Find where the given text appears and provide that cell's center as (X, Y) coordinate. 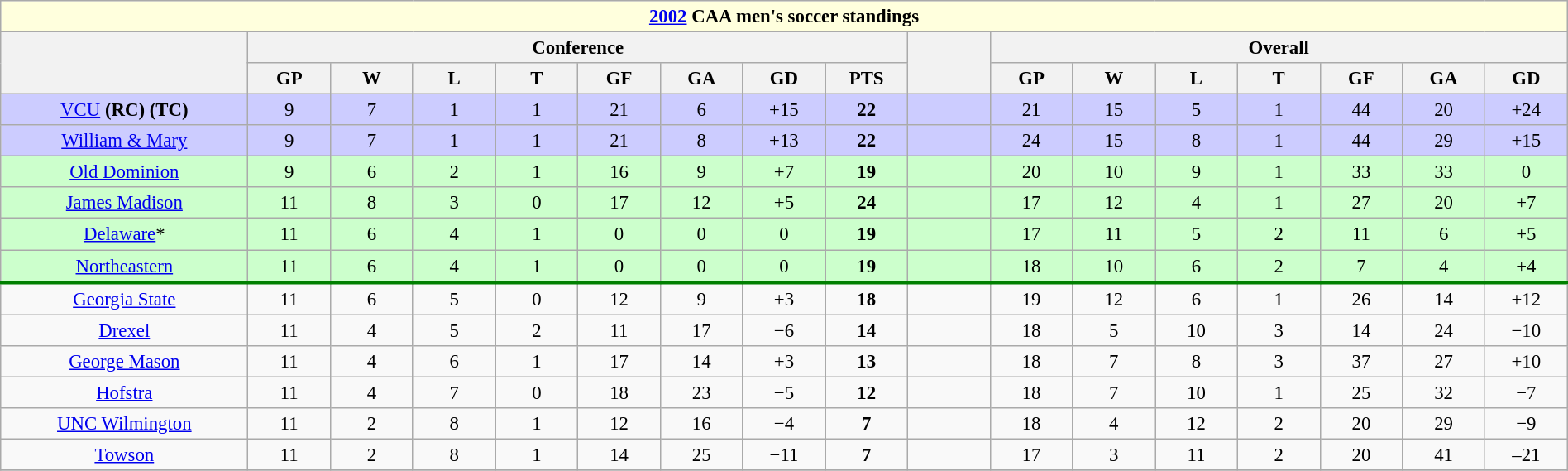
Conference (578, 48)
23 (701, 392)
Towson (124, 454)
William & Mary (124, 141)
−9 (1526, 424)
George Mason (124, 361)
Northeastern (124, 267)
−5 (784, 392)
2002 CAA men's soccer standings (784, 17)
+13 (784, 141)
VCU (RC) (TC) (124, 110)
−7 (1526, 392)
Old Dominion (124, 172)
26 (1361, 298)
−6 (784, 330)
Hofstra (124, 392)
PTS (867, 79)
Georgia State (124, 298)
Drexel (124, 330)
−11 (784, 454)
UNC Wilmington (124, 424)
13 (867, 361)
Overall (1279, 48)
32 (1444, 392)
41 (1444, 454)
–21 (1526, 454)
+4 (1526, 267)
+24 (1526, 110)
+12 (1526, 298)
−4 (784, 424)
37 (1361, 361)
Delaware* (124, 234)
James Madison (124, 203)
−10 (1526, 330)
+10 (1526, 361)
